Output the [X, Y] coordinate of the center of the cell containing the given text.  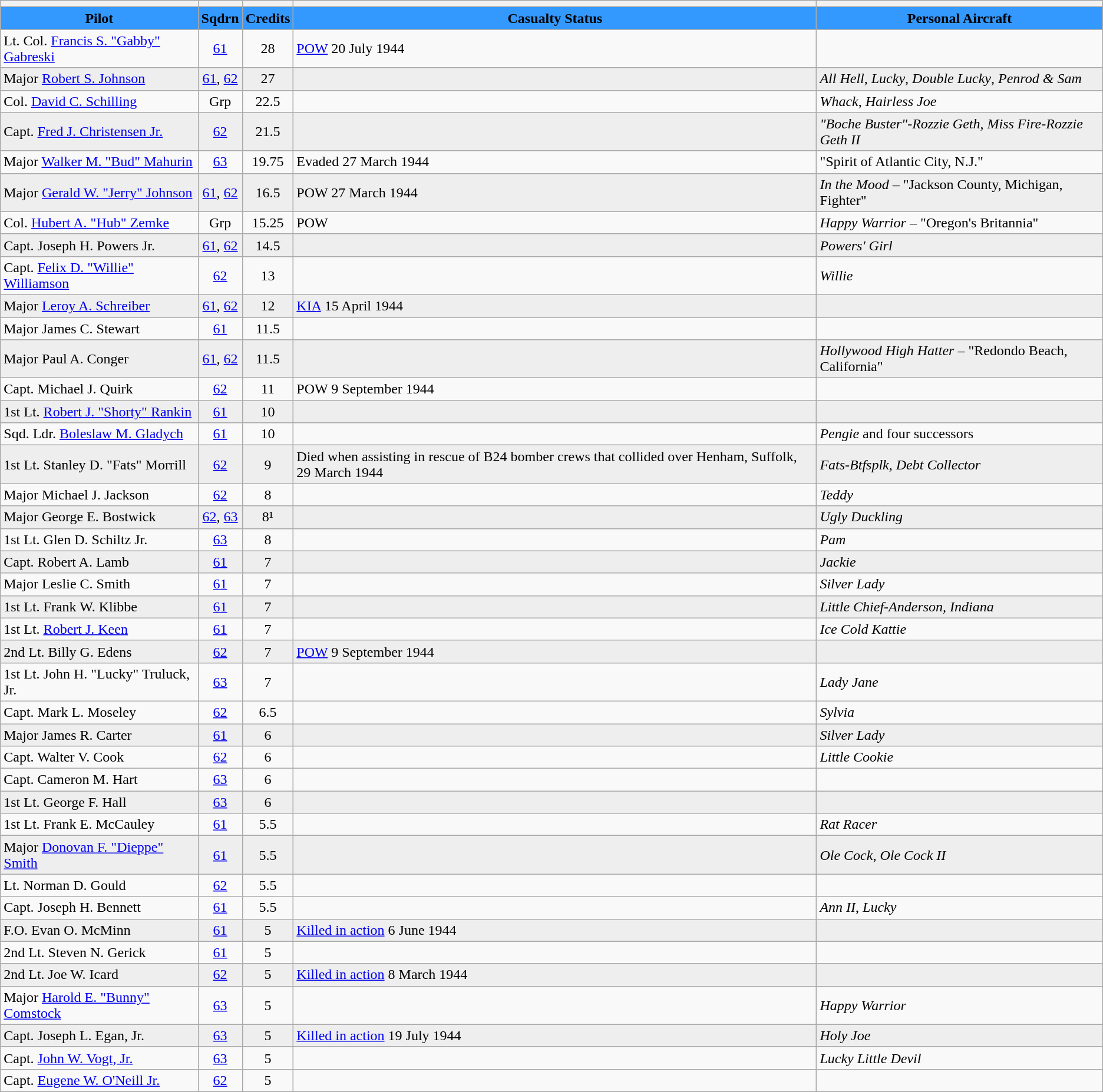
Col. David C. Schilling [99, 101]
11 [268, 389]
14.5 [268, 245]
POW 20 July 1944 [555, 48]
Capt. Felix D. "Willie" Williamson [99, 276]
62, 63 [220, 517]
Capt. Walter V. Cook [99, 757]
Capt. Joseph H. Bennett [99, 908]
Col. Hubert A. "Hub" Zemke [99, 223]
1st Lt. John H. "Lucky" Truluck, Jr. [99, 682]
Fats-Btfsplk, Debt Collector [959, 464]
Major Gerald W. "Jerry" Johnson [99, 192]
15.25 [268, 223]
"Boche Buster"-Rozzie Geth, Miss Fire-Rozzie Geth II [959, 132]
Major Robert S. Johnson [99, 79]
Holy Joe [959, 1035]
27 [268, 79]
Rat Racer [959, 825]
Major Leroy A. Schreiber [99, 306]
Little Chief-Anderson, Indiana [959, 607]
Capt. Cameron M. Hart [99, 780]
Capt. Eugene W. O'Neill Jr. [99, 1080]
22.5 [268, 101]
Casualty Status [555, 18]
9 [268, 464]
Teddy [959, 495]
1st Lt. Glen D. Schiltz Jr. [99, 540]
19.75 [268, 162]
Capt. Joseph H. Powers Jr. [99, 245]
Jackie [959, 562]
Pilot [99, 18]
Lt. Col. Francis S. "Gabby" Gabreski [99, 48]
Sqd. Ldr. Boleslaw M. Gladych [99, 434]
Evaded 27 March 1944 [555, 162]
Killed in action 8 March 1944 [555, 975]
28 [268, 48]
Whack, Hairless Joe [959, 101]
All Hell, Lucky, Double Lucky, Penrod & Sam [959, 79]
"Spirit of Atlantic City, N.J." [959, 162]
Killed in action 6 June 1944 [555, 930]
Major James C. Stewart [99, 328]
Hollywood High Hatter – "Redondo Beach, California" [959, 359]
2nd Lt. Billy G. Edens [99, 651]
1st Lt. George F. Hall [99, 802]
Ole Cock, Ole Cock II [959, 855]
Major Paul A. Conger [99, 359]
Willie [959, 276]
Credits [268, 18]
Powers' Girl [959, 245]
Lucky Little Devil [959, 1058]
Ice Cold Kattie [959, 629]
8¹ [268, 517]
12 [268, 306]
Major George E. Bostwick [99, 517]
Ann II, Lucky [959, 908]
Major Donovan F. "Dieppe" Smith [99, 855]
16.5 [268, 192]
6.5 [268, 712]
1st Lt. Robert J. Keen [99, 629]
Major Walker M. "Bud" Mahurin [99, 162]
Personal Aircraft [959, 18]
Lady Jane [959, 682]
KIA 15 April 1944 [555, 306]
Killed in action 19 July 1944 [555, 1035]
Capt. Mark L. Moseley [99, 712]
13 [268, 276]
Sqdrn [220, 18]
Major Leslie C. Smith [99, 584]
1st Lt. Stanley D. "Fats" Morrill [99, 464]
Capt. John W. Vogt, Jr. [99, 1058]
1st Lt. Robert J. "Shorty" Rankin [99, 412]
Pam [959, 540]
Capt. Michael J. Quirk [99, 389]
Little Cookie [959, 757]
POW [555, 223]
Major Michael J. Jackson [99, 495]
2nd Lt. Steven N. Gerick [99, 952]
21.5 [268, 132]
1st Lt. Frank E. McCauley [99, 825]
POW 27 March 1944 [555, 192]
1st Lt. Frank W. Klibbe [99, 607]
Lt. Norman D. Gould [99, 885]
Pengie and four successors [959, 434]
F.O. Evan O. McMinn [99, 930]
Capt. Robert A. Lamb [99, 562]
Major Harold E. "Bunny" Comstock [99, 1005]
In the Mood – "Jackson County, Michigan, Fighter" [959, 192]
Sylvia [959, 712]
Happy Warrior [959, 1005]
Ugly Duckling [959, 517]
Happy Warrior – "Oregon's Britannia" [959, 223]
Capt. Joseph L. Egan, Jr. [99, 1035]
Died when assisting in rescue of B24 bomber crews that collided over Henham, Suffolk, 29 March 1944 [555, 464]
Major James R. Carter [99, 734]
Capt. Fred J. Christensen Jr. [99, 132]
2nd Lt. Joe W. Icard [99, 975]
